Return the [x, y] coordinate for the center point of the cell that contains the specified text.  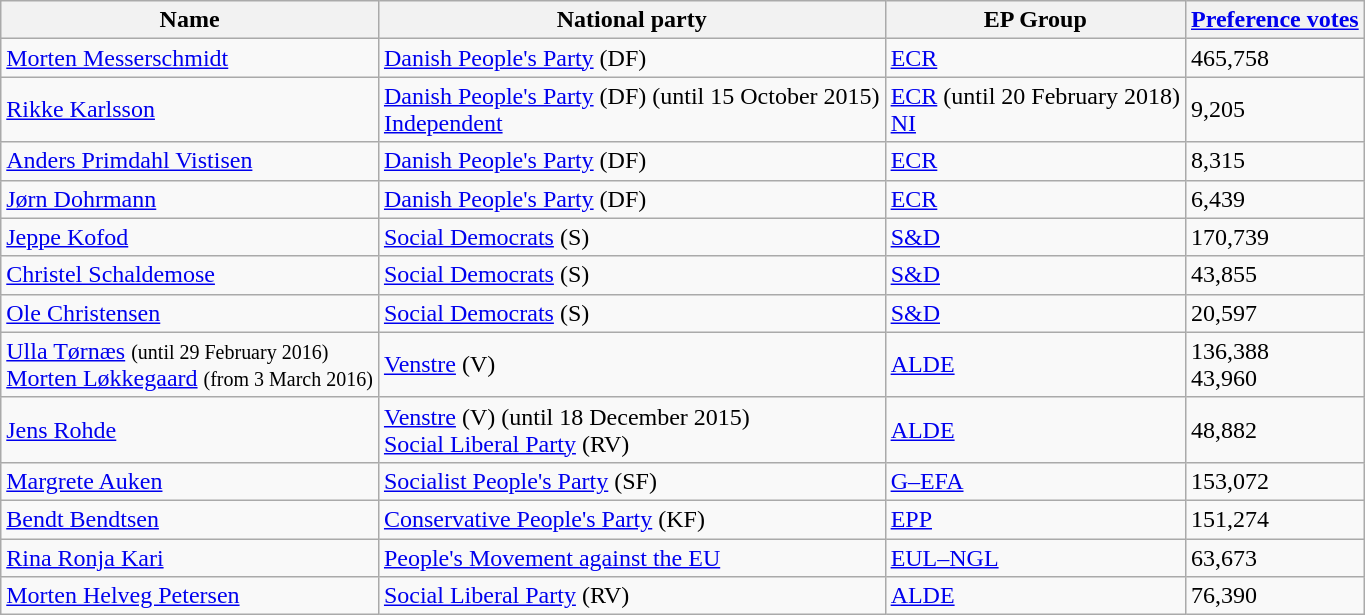
6,439 [1274, 199]
Morten Helveg Petersen [190, 596]
EP Group [1035, 20]
9,205 [1274, 110]
8,315 [1274, 161]
Christel Schaldemose [190, 275]
Conservative People's Party (KF) [632, 519]
Jens Rohde [190, 430]
Preference votes [1274, 20]
Anders Primdahl Vistisen [190, 161]
Bendt Bendtsen [190, 519]
63,673 [1274, 557]
153,072 [1274, 481]
Social Liberal Party (RV) [632, 596]
People's Movement against the EU [632, 557]
Danish People's Party (DF) (until 15 October 2015) Independent [632, 110]
Ulla Tørnæs (until 29 February 2016)Morten Løkkegaard (from 3 March 2016) [190, 364]
Venstre (V) (until 18 December 2015) Social Liberal Party (RV) [632, 430]
48,882 [1274, 430]
ECR (until 20 February 2018) NI [1035, 110]
EPP [1035, 519]
Ole Christensen [190, 313]
151,274 [1274, 519]
76,390 [1274, 596]
465,758 [1274, 58]
Jørn Dohrmann [190, 199]
20,597 [1274, 313]
Socialist People's Party (SF) [632, 481]
National party [632, 20]
Rikke Karlsson [190, 110]
G–EFA [1035, 481]
Margrete Auken [190, 481]
Jeppe Kofod [190, 237]
170,739 [1274, 237]
Morten Messerschmidt [190, 58]
Name [190, 20]
Rina Ronja Kari [190, 557]
136,38843,960 [1274, 364]
Venstre (V) [632, 364]
43,855 [1274, 275]
EUL–NGL [1035, 557]
